Provide the [X, Y] coordinate of the cell's center where the given text is located.  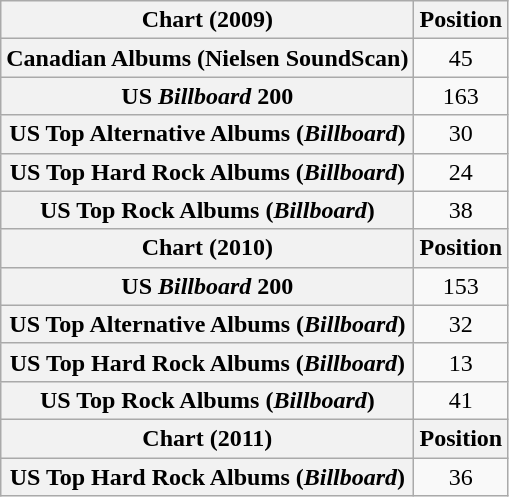
38 [461, 210]
41 [461, 400]
163 [461, 96]
Chart (2009) [208, 20]
Chart (2010) [208, 248]
153 [461, 286]
45 [461, 58]
32 [461, 324]
Canadian Albums (Nielsen SoundScan) [208, 58]
24 [461, 172]
13 [461, 362]
30 [461, 134]
Chart (2011) [208, 438]
36 [461, 477]
